Output the [x, y] coordinate of the center of the cell containing the given text.  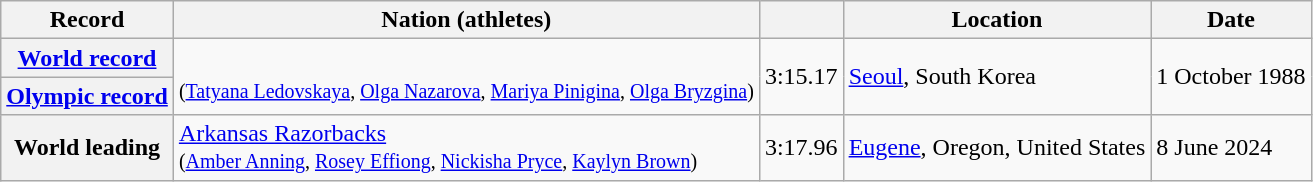
Record [88, 20]
(Tatyana Ledovskaya, Olga Nazarova, Mariya Pinigina, Olga Bryzgina) [466, 77]
8 June 2024 [1231, 148]
Arkansas Razorbacks(Amber Anning, Rosey Effiong, Nickisha Pryce, Kaylyn Brown) [466, 148]
1 October 1988 [1231, 77]
Date [1231, 20]
World leading [88, 148]
World record [88, 58]
Eugene, Oregon, United States [997, 148]
3:15.17 [801, 77]
Olympic record [88, 96]
3:17.96 [801, 148]
Nation (athletes) [466, 20]
Location [997, 20]
Seoul, South Korea [997, 77]
